Pinpoint the cell where the given text exists, returning its [x, y] midpoint coordinate. 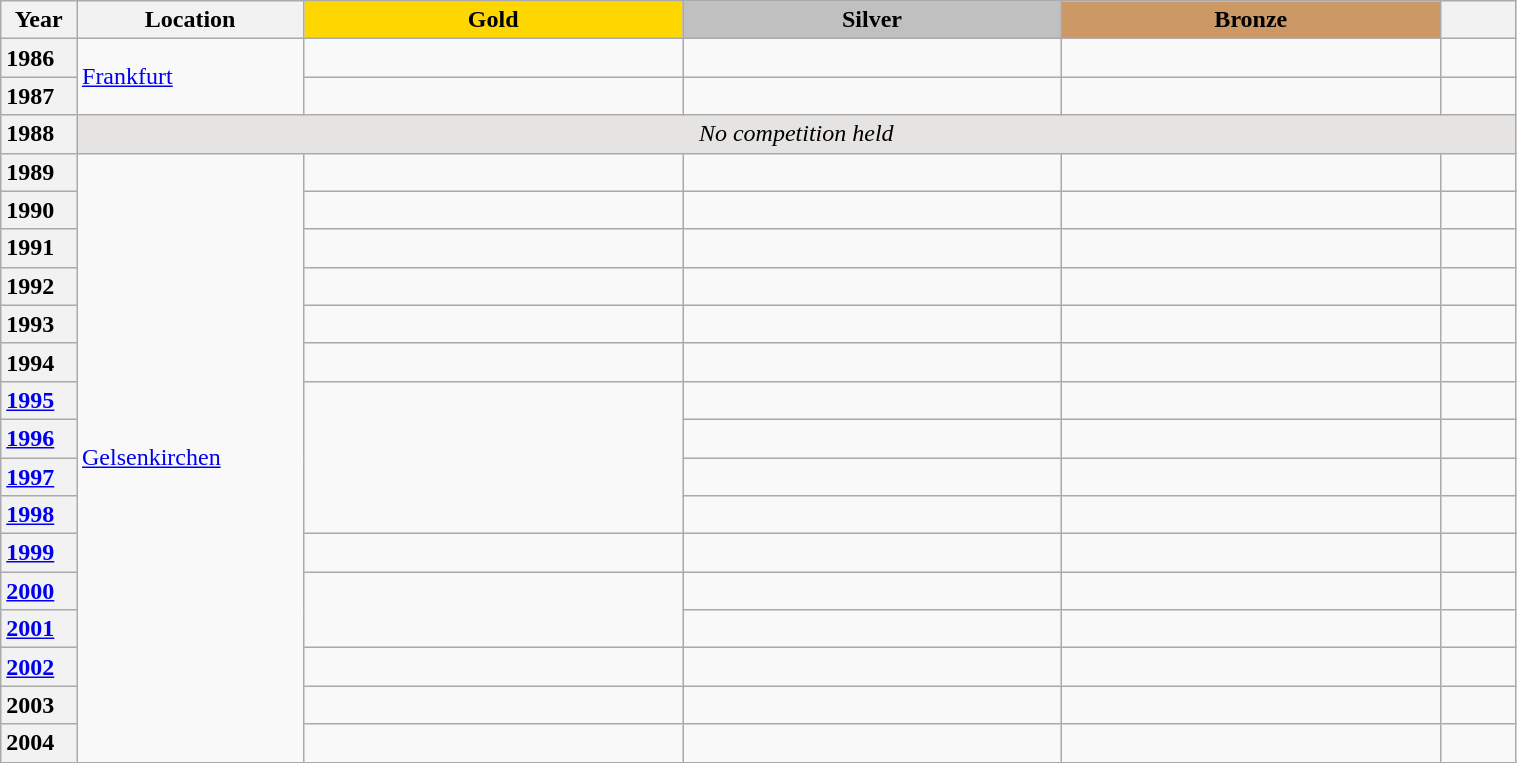
1990 [39, 210]
2004 [39, 743]
1998 [39, 515]
1989 [39, 172]
1988 [39, 134]
1996 [39, 438]
2000 [39, 591]
1999 [39, 553]
Gelsenkirchen [190, 458]
1993 [39, 324]
1995 [39, 400]
1997 [39, 477]
Location [190, 20]
1992 [39, 286]
Gold [494, 20]
2002 [39, 667]
Bronze [1250, 20]
Year [39, 20]
2003 [39, 705]
1991 [39, 248]
2001 [39, 629]
1994 [39, 362]
Frankfurt [190, 77]
1987 [39, 96]
No competition held [796, 134]
1986 [39, 58]
Silver [872, 20]
